Search for the cell housing the specified text and yield its [X, Y] center coordinate. 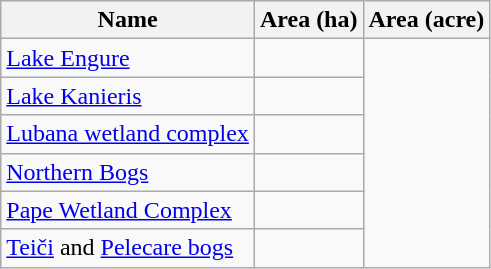
Teiči and Pelecare bogs [128, 248]
Area (ha) [308, 20]
Pape Wetland Complex [128, 210]
Area (acre) [426, 20]
Northern Bogs [128, 172]
Lubana wetland complex [128, 134]
Name [128, 20]
Lake Kanieris [128, 96]
Lake Engure [128, 58]
